Provide the [X, Y] coordinate of the cell's center where the given text is located.  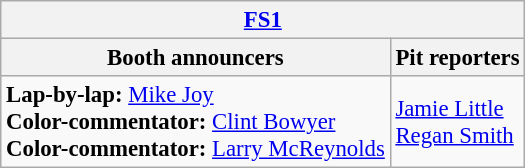
Lap-by-lap: Mike JoyColor-commentator: Clint BowyerColor-commentator: Larry McReynolds [196, 122]
Jamie LittleRegan Smith [458, 122]
FS1 [263, 20]
Booth announcers [196, 58]
Pit reporters [458, 58]
